Search for the cell housing the specified text and yield its [x, y] center coordinate. 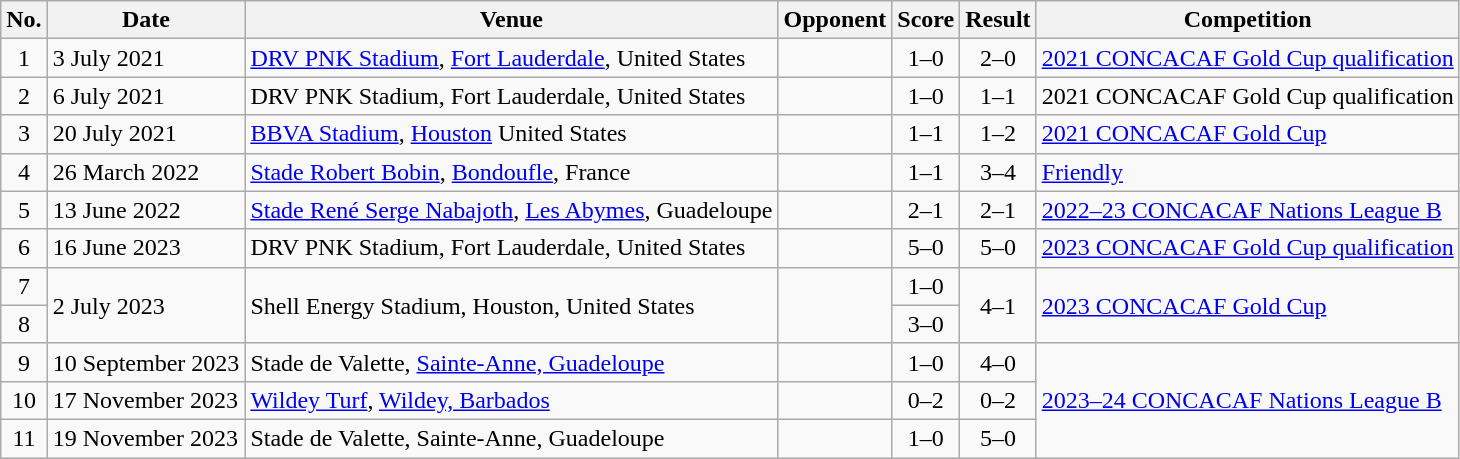
Stade Robert Bobin, Bondoufle, France [512, 172]
26 March 2022 [146, 172]
2022–23 CONCACAF Nations League B [1248, 210]
10 [24, 400]
No. [24, 20]
2023–24 CONCACAF Nations League B [1248, 400]
3–0 [926, 324]
6 July 2021 [146, 96]
Date [146, 20]
Result [998, 20]
5 [24, 210]
Venue [512, 20]
17 November 2023 [146, 400]
Opponent [835, 20]
Stade René Serge Nabajoth, Les Abymes, Guadeloupe [512, 210]
Competition [1248, 20]
Shell Energy Stadium, Houston, United States [512, 305]
19 November 2023 [146, 438]
4 [24, 172]
1 [24, 58]
13 June 2022 [146, 210]
8 [24, 324]
Score [926, 20]
2–0 [998, 58]
2023 CONCACAF Gold Cup [1248, 305]
Wildey Turf, Wildey, Barbados [512, 400]
2 [24, 96]
3 July 2021 [146, 58]
BBVA Stadium, Houston United States [512, 134]
10 September 2023 [146, 362]
7 [24, 286]
4–1 [998, 305]
3 [24, 134]
6 [24, 248]
1–2 [998, 134]
Friendly [1248, 172]
3–4 [998, 172]
2023 CONCACAF Gold Cup qualification [1248, 248]
16 June 2023 [146, 248]
11 [24, 438]
4–0 [998, 362]
2 July 2023 [146, 305]
2021 CONCACAF Gold Cup [1248, 134]
9 [24, 362]
20 July 2021 [146, 134]
